Search for the cell housing the specified text and yield its [x, y] center coordinate. 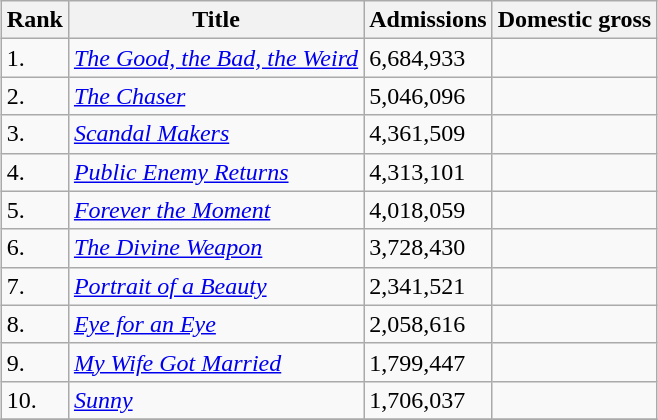
The Good, the Bad, the Weird [216, 58]
6,684,933 [428, 58]
Forever the Moment [216, 210]
8. [34, 324]
Admissions [428, 20]
1,799,447 [428, 362]
2,058,616 [428, 324]
Sunny [216, 400]
The Chaser [216, 96]
Eye for an Eye [216, 324]
3,728,430 [428, 248]
The Divine Weapon [216, 248]
5,046,096 [428, 96]
4,361,509 [428, 134]
My Wife Got Married [216, 362]
4. [34, 172]
7. [34, 286]
1,706,037 [428, 400]
10. [34, 400]
Rank [34, 20]
1. [34, 58]
5. [34, 210]
Domestic gross [574, 20]
3. [34, 134]
Scandal Makers [216, 134]
2. [34, 96]
4,313,101 [428, 172]
Public Enemy Returns [216, 172]
6. [34, 248]
2,341,521 [428, 286]
Title [216, 20]
4,018,059 [428, 210]
Portrait of a Beauty [216, 286]
9. [34, 362]
